For the text-containing cell, return its midpoint in (X, Y) coordinate format. 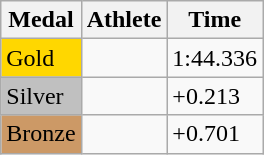
Athlete (124, 20)
+0.701 (215, 134)
Gold (41, 58)
1:44.336 (215, 58)
Silver (41, 96)
Time (215, 20)
+0.213 (215, 96)
Medal (41, 20)
Bronze (41, 134)
